From the cell containing the given text, extract its center point as [X, Y] coordinate. 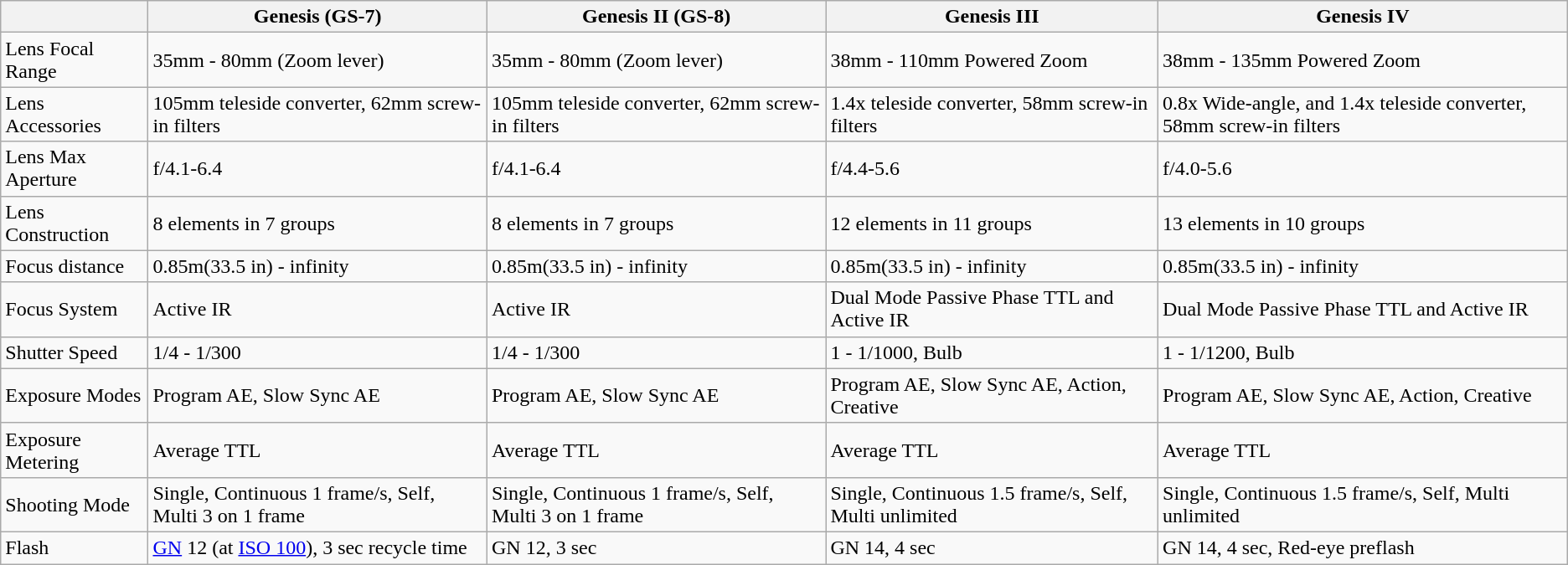
GN 14, 4 sec [992, 547]
Genesis II (GS-8) [656, 17]
Focus distance [75, 266]
Exposure Modes [75, 395]
1.4x teleside converter, 58mm screw-in filters [992, 114]
38mm - 135mm Powered Zoom [1364, 60]
13 elements in 10 groups [1364, 223]
f/4.4-5.6 [992, 169]
12 elements in 11 groups [992, 223]
Genesis IV [1364, 17]
GN 14, 4 sec, Red-eye preflash [1364, 547]
Shutter Speed [75, 352]
Exposure Metering [75, 450]
f/4.0-5.6 [1364, 169]
GN 12, 3 sec [656, 547]
Shooting Mode [75, 504]
Genesis (GS-7) [317, 17]
38mm - 110mm Powered Zoom [992, 60]
Lens Accessories [75, 114]
Focus System [75, 310]
Flash [75, 547]
Lens Focal Range [75, 60]
Genesis III [992, 17]
Lens Construction [75, 223]
Lens Max Aperture [75, 169]
1 - 1/1000, Bulb [992, 352]
GN 12 (at ISO 100), 3 sec recycle time [317, 547]
1 - 1/1200, Bulb [1364, 352]
0.8x Wide-angle, and 1.4x teleside converter, 58mm screw-in filters [1364, 114]
